Provide the (x, y) coordinate of the cell's center where the given text is located.  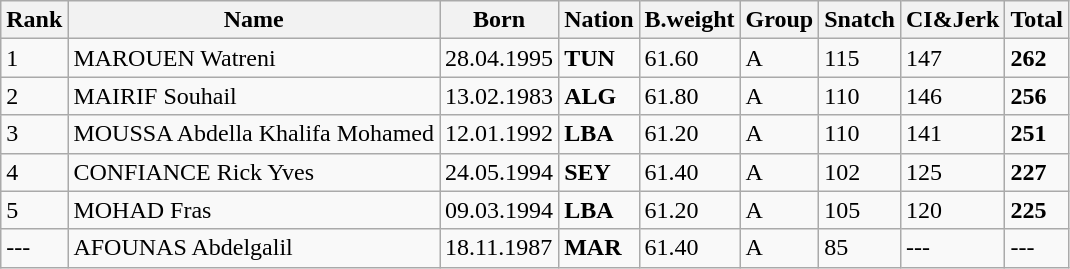
1 (34, 58)
61.80 (690, 96)
CI&Jerk (952, 20)
251 (1037, 134)
105 (860, 210)
MAIRIF Souhail (254, 96)
Snatch (860, 20)
MOHAD Fras (254, 210)
28.04.1995 (500, 58)
MAR (599, 248)
141 (952, 134)
146 (952, 96)
4 (34, 172)
227 (1037, 172)
13.02.1983 (500, 96)
TUN (599, 58)
09.03.1994 (500, 210)
147 (952, 58)
5 (34, 210)
225 (1037, 210)
61.60 (690, 58)
Born (500, 20)
125 (952, 172)
3 (34, 134)
115 (860, 58)
SEY (599, 172)
Group (780, 20)
Total (1037, 20)
120 (952, 210)
12.01.1992 (500, 134)
Rank (34, 20)
102 (860, 172)
256 (1037, 96)
MOUSSA Abdella Khalifa Mohamed (254, 134)
85 (860, 248)
MAROUEN Watreni (254, 58)
B.weight (690, 20)
Name (254, 20)
262 (1037, 58)
AFOUNAS Abdelgalil (254, 248)
CONFIANCE Rick Yves (254, 172)
Nation (599, 20)
2 (34, 96)
24.05.1994 (500, 172)
ALG (599, 96)
18.11.1987 (500, 248)
